Identify which cell holds the provided text, then report its [X, Y] central coordinate. 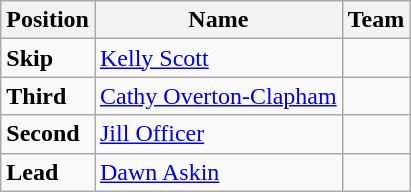
Second [48, 134]
Cathy Overton-Clapham [218, 96]
Third [48, 96]
Team [376, 20]
Dawn Askin [218, 172]
Kelly Scott [218, 58]
Name [218, 20]
Position [48, 20]
Jill Officer [218, 134]
Skip [48, 58]
Lead [48, 172]
